From the cell containing the given text, extract its center point as [X, Y] coordinate. 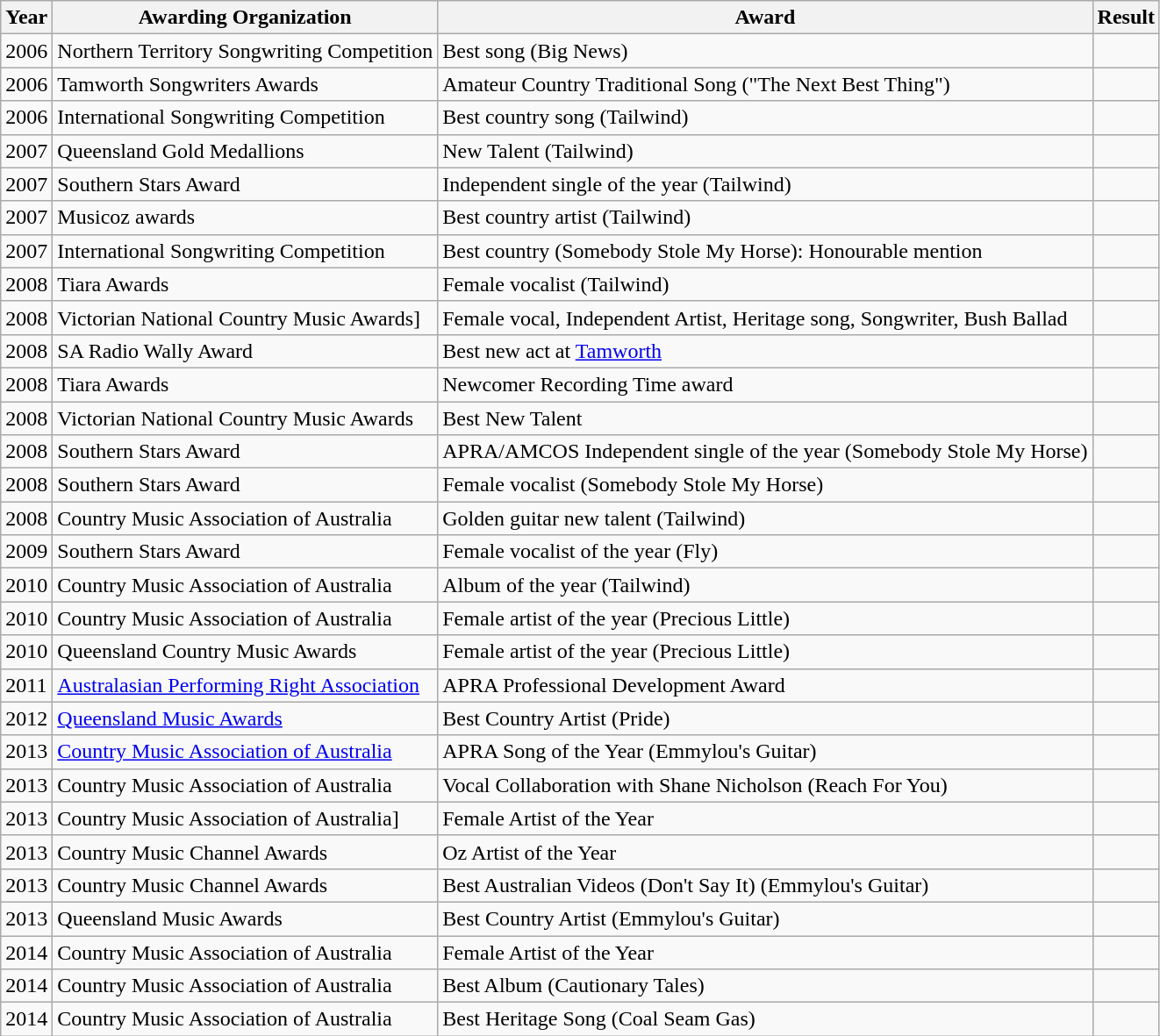
Victorian National Country Music Awards] [246, 318]
SA Radio Wally Award [246, 351]
2011 [26, 685]
Northern Territory Songwriting Competition [246, 51]
Victorian National Country Music Awards [246, 418]
Album of the year (Tailwind) [765, 585]
Best Country Artist (Pride) [765, 718]
Result [1126, 18]
Queensland Gold Medallions [246, 151]
Vocal Collaboration with Shane Nicholson (Reach For You) [765, 785]
Newcomer Recording Time award [765, 384]
Best Heritage Song (Coal Seam Gas) [765, 1019]
Best Australian Videos (Don't Say It) (Emmylou's Guitar) [765, 885]
Musicoz awards [246, 218]
New Talent (Tailwind) [765, 151]
Best country artist (Tailwind) [765, 218]
Female vocalist of the year (Fly) [765, 552]
Female vocalist (Tailwind) [765, 284]
Best Album (Cautionary Tales) [765, 986]
Year [26, 18]
Oz Artist of the Year [765, 852]
Country Music Association of Australia] [246, 818]
Australasian Performing Right Association [246, 685]
Best country song (Tailwind) [765, 118]
Best Country Artist (Emmylou's Guitar) [765, 918]
APRA Song of the Year (Emmylou's Guitar) [765, 752]
Award [765, 18]
Best new act at Tamworth [765, 351]
Best song (Big News) [765, 51]
Female vocalist (Somebody Stole My Horse) [765, 485]
Awarding Organization [246, 18]
2012 [26, 718]
Female vocal, Independent Artist, Heritage song, Songwriter, Bush Ballad [765, 318]
Amateur Country Traditional Song ("The Next Best Thing") [765, 84]
Tamworth Songwriters Awards [246, 84]
2009 [26, 552]
APRA/AMCOS Independent single of the year (Somebody Stole My Horse) [765, 452]
Golden guitar new talent (Tailwind) [765, 518]
Queensland Country Music Awards [246, 652]
Independent single of the year (Tailwind) [765, 184]
Best country (Somebody Stole My Horse): Honourable mention [765, 251]
APRA Professional Development Award [765, 685]
Best New Talent [765, 418]
